Search for the cell housing the specified text and yield its [X, Y] center coordinate. 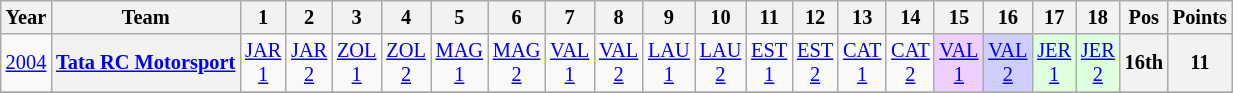
3 [356, 17]
MAG1 [460, 63]
EST1 [769, 63]
ZOL2 [406, 63]
4 [406, 17]
18 [1098, 17]
17 [1054, 17]
8 [618, 17]
16 [1008, 17]
2004 [26, 63]
1 [263, 17]
Tata RC Motorsport [146, 63]
JER1 [1054, 63]
JAR2 [309, 63]
Pos [1144, 17]
10 [721, 17]
EST2 [815, 63]
LAU2 [721, 63]
ZOL1 [356, 63]
12 [815, 17]
9 [669, 17]
7 [570, 17]
LAU1 [669, 63]
CAT1 [862, 63]
Year [26, 17]
MAG2 [516, 63]
16th [1144, 63]
JER2 [1098, 63]
5 [460, 17]
CAT2 [910, 63]
14 [910, 17]
Points [1200, 17]
2 [309, 17]
13 [862, 17]
JAR1 [263, 63]
Team [146, 17]
6 [516, 17]
15 [958, 17]
